Output the (X, Y) coordinate of the center of the cell containing the given text.  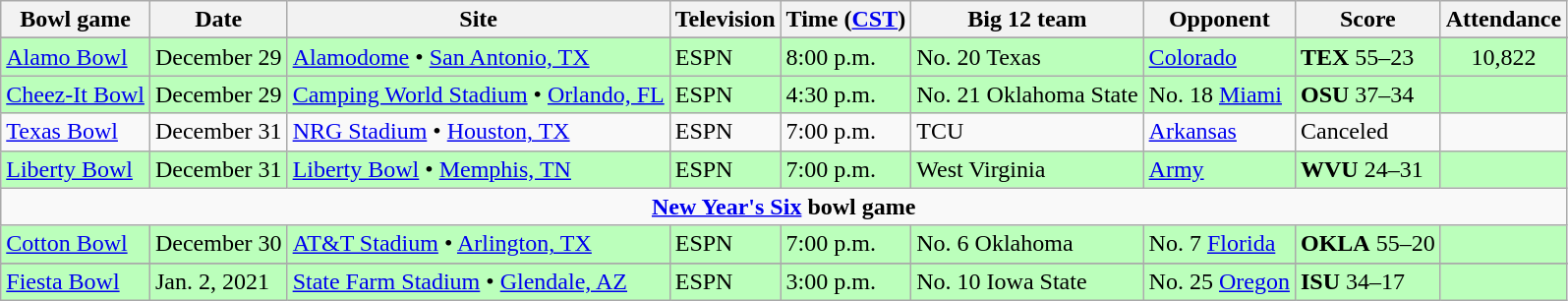
OSU 37–34 (1367, 94)
Fiesta Bowl (76, 281)
Site (478, 20)
Canceled (1367, 132)
Arkansas (1219, 132)
TEX 55–23 (1367, 57)
No. 21 Oklahoma State (1027, 94)
Liberty Bowl • Memphis, TN (478, 169)
Date (218, 20)
Opponent (1219, 20)
Texas Bowl (76, 132)
TCU (1027, 132)
West Virginia (1027, 169)
State Farm Stadium • Glendale, AZ (478, 281)
3:00 p.m. (845, 281)
Time (CST) (845, 20)
4:30 p.m. (845, 94)
Cheez-It Bowl (76, 94)
Big 12 team (1027, 20)
Alamo Bowl (76, 57)
No. 18 Miami (1219, 94)
New Year's Six bowl game (784, 207)
8:00 p.m. (845, 57)
Television (726, 20)
Attendance (1503, 20)
Score (1367, 20)
WVU 24–31 (1367, 169)
OKLA 55–20 (1367, 244)
Jan. 2, 2021 (218, 281)
10,822 (1503, 57)
Bowl game (76, 20)
No. 7 Florida (1219, 244)
December 30 (218, 244)
Colorado (1219, 57)
AT&T Stadium • Arlington, TX (478, 244)
Alamodome • San Antonio, TX (478, 57)
NRG Stadium • Houston, TX (478, 132)
No. 6 Oklahoma (1027, 244)
No. 20 Texas (1027, 57)
ISU 34–17 (1367, 281)
No. 10 Iowa State (1027, 281)
Camping World Stadium • Orlando, FL (478, 94)
Army (1219, 169)
Cotton Bowl (76, 244)
No. 25 Oregon (1219, 281)
Liberty Bowl (76, 169)
